Find where the given text appears and provide that cell's center as (x, y) coordinate. 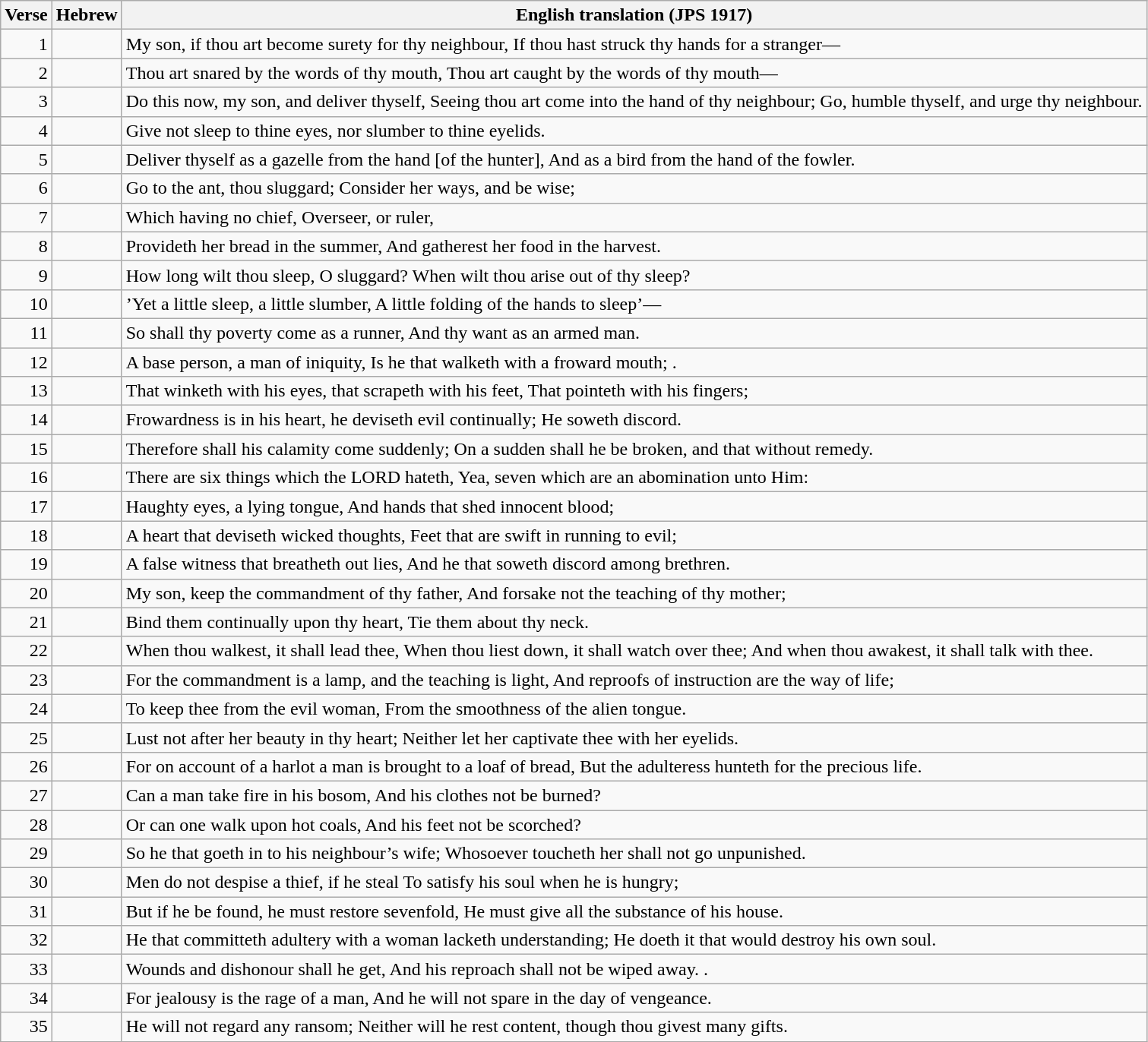
16 (27, 478)
30 (27, 883)
For the commandment is a lamp, and the teaching is light, And reproofs of instruction are the way of life; (634, 680)
13 (27, 391)
20 (27, 593)
Which having no chief, Overseer, or ruler, (634, 217)
How long wilt thou sleep, O sluggard? When wilt thou arise out of thy sleep? (634, 275)
34 (27, 998)
32 (27, 940)
Go to the ant, thou sluggard; Consider her ways, and be wise; (634, 188)
There are six things which the LORD hateth, Yea, seven which are an abomination unto Him: (634, 478)
10 (27, 304)
19 (27, 564)
Do this now, my son, and deliver thyself, Seeing thou art come into the hand of thy neighbour; Go, humble thyself, and urge thy neighbour. (634, 102)
But if he be found, he must restore sevenfold, He must give all the substance of his house. (634, 911)
So shall thy poverty come as a runner, And thy want as an armed man. (634, 333)
5 (27, 159)
Can a man take fire in his bosom, And his clothes not be burned? (634, 795)
To keep thee from the evil woman, From the smoothness of the alien tongue. (634, 709)
15 (27, 449)
’Yet a little sleep, a little slumber, A little folding of the hands to sleep’— (634, 304)
29 (27, 854)
That winketh with his eyes, that scrapeth with his feet, That pointeth with his fingers; (634, 391)
6 (27, 188)
8 (27, 246)
1 (27, 44)
Men do not despise a thief, if he steal To satisfy his soul when he is hungry; (634, 883)
A false witness that breatheth out lies, And he that soweth discord among brethren. (634, 564)
Lust not after her beauty in thy heart; Neither let her captivate thee with her eyelids. (634, 737)
Or can one walk upon hot coals, And his feet not be scorched? (634, 824)
18 (27, 535)
4 (27, 131)
My son, if thou art become surety for thy neighbour, If thou hast struck thy hands for a stranger— (634, 44)
22 (27, 651)
Verse (27, 15)
Deliver thyself as a gazelle from the hand [of the hunter], And as a bird from the hand of the fowler. (634, 159)
A heart that deviseth wicked thoughts, Feet that are swift in running to evil; (634, 535)
21 (27, 622)
Give not sleep to thine eyes, nor slumber to thine eyelids. (634, 131)
23 (27, 680)
11 (27, 333)
Frowardness is in his heart, he deviseth evil continually; He soweth discord. (634, 420)
27 (27, 795)
3 (27, 102)
Bind them continually upon thy heart, Tie them about thy neck. (634, 622)
My son, keep the commandment of thy father, And forsake not the teaching of thy mother; (634, 593)
He will not regard any ransom; Neither will he rest content, though thou givest many gifts. (634, 1027)
14 (27, 420)
He that committeth adultery with a woman lacketh understanding; He doeth it that would destroy his own soul. (634, 940)
24 (27, 709)
A base person, a man of iniquity, Is he that walketh with a froward mouth; . (634, 362)
7 (27, 217)
26 (27, 766)
28 (27, 824)
31 (27, 911)
Provideth her bread in the summer, And gatherest her food in the harvest. (634, 246)
Thou art snared by the words of thy mouth, Thou art caught by the words of thy mouth— (634, 73)
English translation (JPS 1917) (634, 15)
33 (27, 969)
9 (27, 275)
So he that goeth in to his neighbour’s wife; Whosoever toucheth her shall not go unpunished. (634, 854)
For on account of a harlot a man is brought to a loaf of bread, But the adulteress hunteth for the precious life. (634, 766)
Haughty eyes, a lying tongue, And hands that shed innocent blood; (634, 507)
25 (27, 737)
35 (27, 1027)
12 (27, 362)
Therefore shall his calamity come suddenly; On a sudden shall he be broken, and that without remedy. (634, 449)
When thou walkest, it shall lead thee, When thou liest down, it shall watch over thee; And when thou awakest, it shall talk with thee. (634, 651)
2 (27, 73)
17 (27, 507)
Wounds and dishonour shall he get, And his reproach shall not be wiped away. . (634, 969)
Hebrew (87, 15)
For jealousy is the rage of a man, And he will not spare in the day of vengeance. (634, 998)
